Pinpoint the cell where the given text exists, returning its (X, Y) midpoint coordinate. 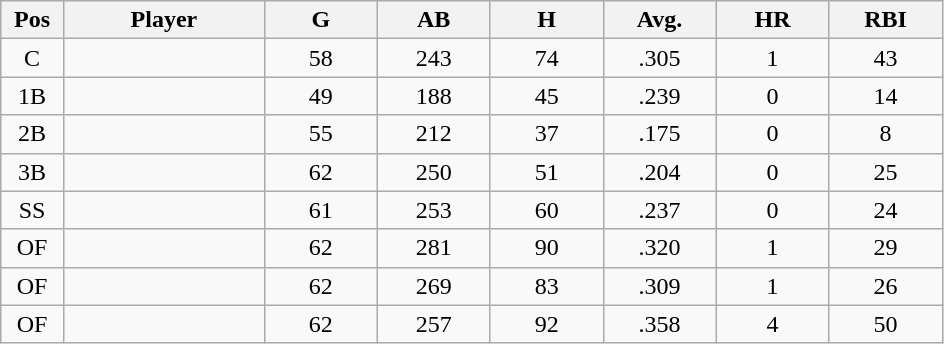
50 (886, 324)
2B (32, 134)
G (320, 20)
58 (320, 58)
C (32, 58)
H (546, 20)
8 (886, 134)
253 (434, 210)
25 (886, 172)
45 (546, 96)
74 (546, 58)
.204 (660, 172)
60 (546, 210)
92 (546, 324)
55 (320, 134)
RBI (886, 20)
29 (886, 248)
.320 (660, 248)
HR (772, 20)
257 (434, 324)
Player (164, 20)
4 (772, 324)
49 (320, 96)
.175 (660, 134)
26 (886, 286)
Avg. (660, 20)
43 (886, 58)
83 (546, 286)
1B (32, 96)
AB (434, 20)
243 (434, 58)
.309 (660, 286)
24 (886, 210)
51 (546, 172)
37 (546, 134)
281 (434, 248)
Pos (32, 20)
3B (32, 172)
14 (886, 96)
.358 (660, 324)
.237 (660, 210)
250 (434, 172)
90 (546, 248)
61 (320, 210)
269 (434, 286)
.305 (660, 58)
212 (434, 134)
188 (434, 96)
SS (32, 210)
.239 (660, 96)
